For the text-containing cell, return its midpoint in (x, y) coordinate format. 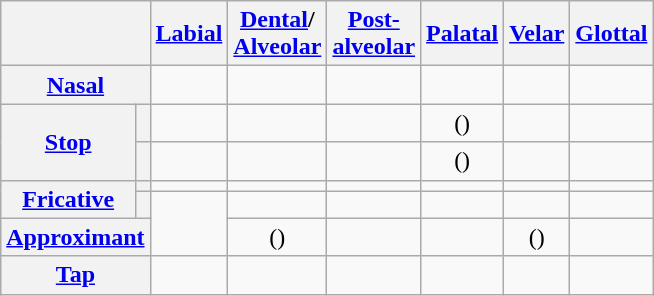
Nasal (76, 85)
Approximant (76, 237)
Post-alveolar (374, 34)
Velar (537, 34)
Tap (76, 275)
Fricative (68, 199)
Palatal (462, 34)
Stop (68, 142)
Glottal (612, 34)
Labial (189, 34)
Dental/Alveolar (278, 34)
